Return the [X, Y] coordinate for the center point of the cell that contains the specified text.  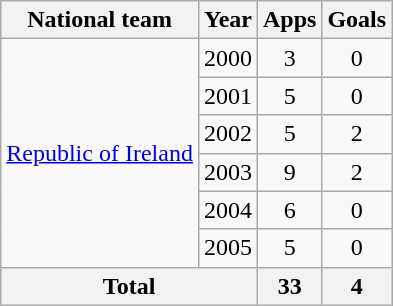
Republic of Ireland [100, 153]
2002 [228, 134]
9 [289, 172]
4 [357, 286]
National team [100, 20]
2001 [228, 96]
Apps [289, 20]
3 [289, 58]
Year [228, 20]
2003 [228, 172]
Goals [357, 20]
2000 [228, 58]
2004 [228, 210]
6 [289, 210]
Total [130, 286]
33 [289, 286]
2005 [228, 248]
